Output the (x, y) coordinate of the center of the cell containing the given text.  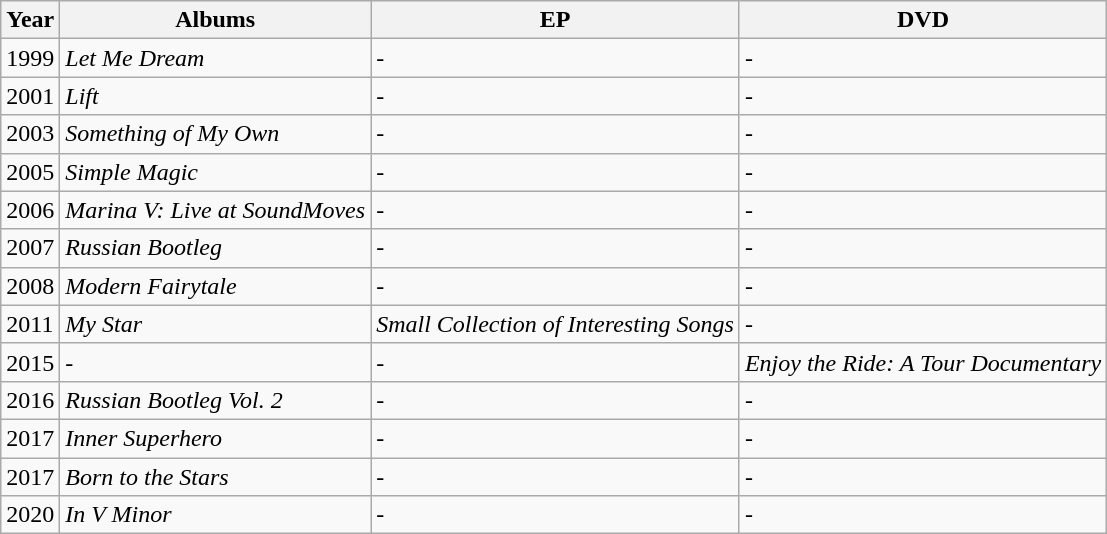
Russian Bootleg Vol. 2 (216, 400)
Small Collection of Interesting Songs (556, 324)
2001 (30, 96)
Russian Bootleg (216, 248)
Albums (216, 20)
2005 (30, 172)
2011 (30, 324)
2007 (30, 248)
Modern Fairytale (216, 286)
Inner Superhero (216, 438)
In V Minor (216, 515)
Simple Magic (216, 172)
2015 (30, 362)
Marina V: Live at SoundMoves (216, 210)
EP (556, 20)
My Star (216, 324)
DVD (922, 20)
Let Me Dream (216, 58)
2008 (30, 286)
2020 (30, 515)
Lift (216, 96)
Year (30, 20)
2006 (30, 210)
Something of My Own (216, 134)
2003 (30, 134)
1999 (30, 58)
Enjoy the Ride: A Tour Documentary (922, 362)
2016 (30, 400)
Born to the Stars (216, 477)
